Return the [x, y] coordinate for the center point of the cell that contains the specified text.  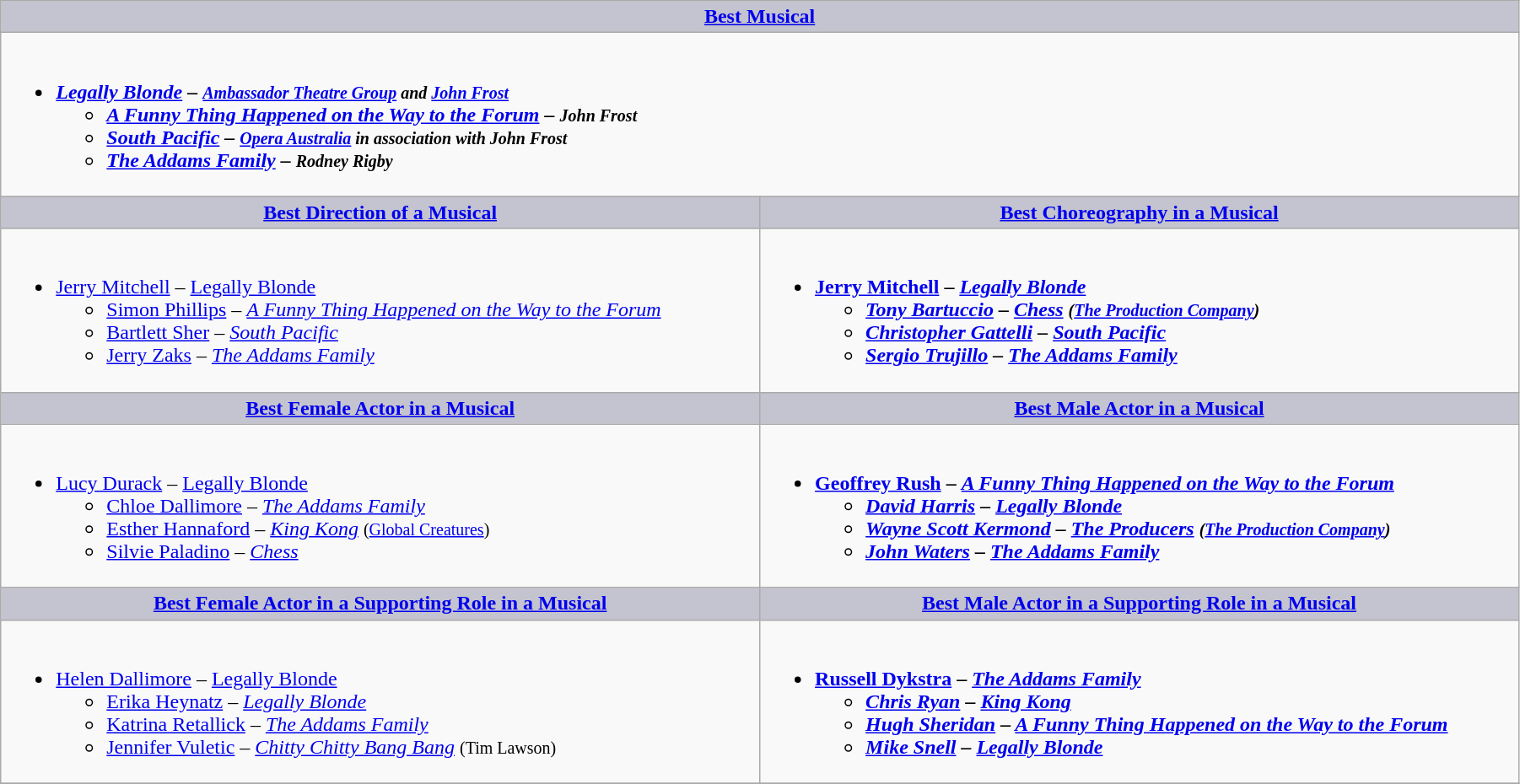
Best Musical [760, 17]
Russell Dykstra – The Addams FamilyChris Ryan – King KongHugh Sheridan – A Funny Thing Happened on the Way to the ForumMike Snell – Legally Blonde [1140, 701]
Best Male Actor in a Supporting Role in a Musical [1140, 604]
Lucy Durack – Legally BlondeChloe Dallimore – The Addams FamilyEsther Hannaford – King Kong (Global Creatures)Silvie Paladino – Chess [380, 506]
Best Choreography in a Musical [1140, 212]
Best Female Actor in a Supporting Role in a Musical [380, 604]
Best Direction of a Musical [380, 212]
Jerry Mitchell – Legally BlondeTony Bartuccio – Chess (The Production Company)Christopher Gattelli – South PacificSergio Trujillo – The Addams Family [1140, 310]
Best Male Actor in a Musical [1140, 408]
Best Female Actor in a Musical [380, 408]
